Search for the cell housing the specified text and yield its (x, y) center coordinate. 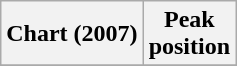
Peakposition (189, 34)
Chart (2007) (72, 34)
